For the text-containing cell, return its midpoint in [x, y] coordinate format. 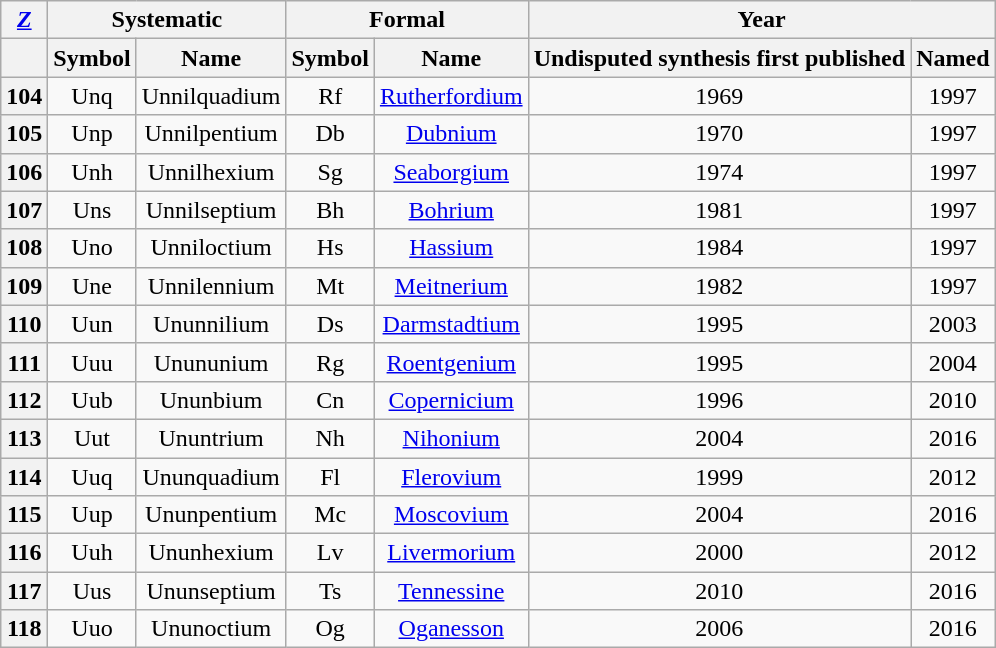
1974 [720, 172]
117 [24, 591]
Ununhexium [211, 553]
111 [24, 362]
Unh [92, 172]
Mc [330, 515]
1969 [720, 96]
Ununquadium [211, 477]
109 [24, 286]
1996 [720, 400]
Unununium [211, 362]
2000 [720, 553]
1970 [720, 134]
Uuh [92, 553]
Uus [92, 591]
115 [24, 515]
Uuo [92, 629]
1984 [720, 248]
1982 [720, 286]
107 [24, 210]
Darmstadtium [451, 324]
Bh [330, 210]
Year [762, 20]
112 [24, 400]
Uuq [92, 477]
Og [330, 629]
Cn [330, 400]
Flerovium [451, 477]
116 [24, 553]
Ununbium [211, 400]
Unq [92, 96]
Hassium [451, 248]
Ununtrium [211, 438]
Nh [330, 438]
Uns [92, 210]
Uun [92, 324]
Seaborgium [451, 172]
106 [24, 172]
Unniloctium [211, 248]
Uut [92, 438]
Unnilennium [211, 286]
2003 [953, 324]
Uno [92, 248]
Formal [407, 20]
Named [953, 58]
Unp [92, 134]
Db [330, 134]
113 [24, 438]
Rf [330, 96]
Bohrium [451, 210]
Rg [330, 362]
118 [24, 629]
108 [24, 248]
Dubnium [451, 134]
Mt [330, 286]
Unnilseptium [211, 210]
Ds [330, 324]
105 [24, 134]
Livermorium [451, 553]
Ununoctium [211, 629]
110 [24, 324]
Uub [92, 400]
1981 [720, 210]
Meitnerium [451, 286]
Systematic [167, 20]
Moscovium [451, 515]
Une [92, 286]
1999 [720, 477]
114 [24, 477]
Roentgenium [451, 362]
Z [24, 20]
Nihonium [451, 438]
Rutherfordium [451, 96]
2006 [720, 629]
Tennessine [451, 591]
Uuu [92, 362]
Oganesson [451, 629]
Uup [92, 515]
Unnilquadium [211, 96]
Ununnilium [211, 324]
Undisputed synthesis first published [720, 58]
Unnilhexium [211, 172]
Lv [330, 553]
Sg [330, 172]
Unnilpentium [211, 134]
Fl [330, 477]
Ununpentium [211, 515]
Ununseptium [211, 591]
Ts [330, 591]
104 [24, 96]
Copernicium [451, 400]
Hs [330, 248]
